Locate the cell with the specified text and output its [X, Y] center coordinate. 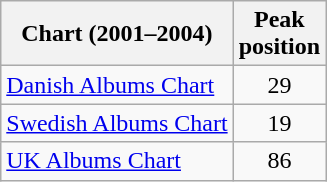
Swedish Albums Chart [117, 123]
Danish Albums Chart [117, 85]
19 [279, 123]
29 [279, 85]
UK Albums Chart [117, 161]
Chart (2001–2004) [117, 34]
86 [279, 161]
Peakposition [279, 34]
